Pinpoint the cell where the given text exists, returning its (x, y) midpoint coordinate. 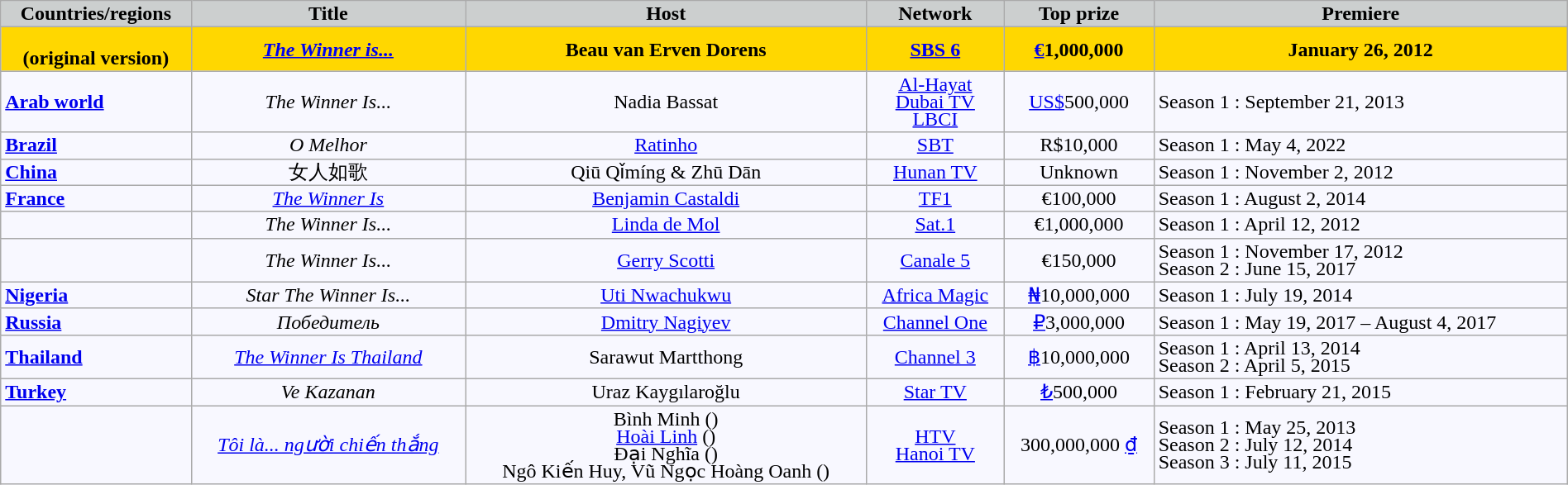
Hunan TV (935, 172)
Title (328, 14)
Host (667, 14)
Premiere (1360, 14)
Uti Nwachukwu (667, 295)
Countries/regions (96, 14)
₦10,000,000 (1078, 295)
Channel 3 (935, 357)
Uraz Kaygılaroğlu (667, 392)
Turkey (96, 392)
Season 1 : November 17, 2012Season 2 : June 15, 2017 (1360, 259)
Africa Magic (935, 295)
Season 1 : May 4, 2022 (1360, 145)
Ve Kazanan (328, 392)
Canale 5 (935, 259)
Season 1 : August 2, 2014 (1360, 198)
Russia (96, 321)
Sat.1 (935, 225)
Season 1 : September 21, 2013 (1360, 102)
The Winner Is (328, 198)
Season 1 : July 19, 2014 (1360, 295)
SBS 6 (935, 50)
Sarawut Martthong (667, 357)
HTV Hanoi TV (935, 445)
Season 1 : February 21, 2015 (1360, 392)
Season 1 : May 25, 2013Season 2 : July 12, 2014Season 3 : July 11, 2015 (1360, 445)
Beau van Erven Dorens (667, 50)
Channel One (935, 321)
Season 1 : April 12, 2012 (1360, 225)
Qiū Qǐmíng & Zhū Dān (667, 172)
฿10,000,000 (1078, 357)
₽3,000,000 (1078, 321)
US$500,000 (1078, 102)
₺500,000 (1078, 392)
TF1 (935, 198)
R$10,000 (1078, 145)
Unknown (1078, 172)
Season 1 : November 2, 2012 (1360, 172)
女人如歌 (328, 172)
Dmitry Nagiyev (667, 321)
The Winner Is Thailand (328, 357)
Season 1 : April 13, 2014Season 2 : April 5, 2015 (1360, 357)
Star The Winner Is... (328, 295)
Nadia Bassat (667, 102)
Linda de Mol (667, 225)
Ratinho (667, 145)
Bình Minh () Hoài Linh () Đại Nghĩa () Ngô Kiến Huy, Vũ Ngọc Hoàng Oanh () (667, 445)
France (96, 198)
China (96, 172)
Benjamin Castaldi (667, 198)
Победитель (328, 321)
The Winner is... (328, 50)
Nigeria (96, 295)
Brazil (96, 145)
(original version) (96, 50)
O Melhor (328, 145)
January 26, 2012 (1360, 50)
Season 1 : May 19, 2017 – August 4, 2017 (1360, 321)
Gerry Scotti (667, 259)
Thailand (96, 357)
SBT (935, 145)
€100,000 (1078, 198)
Top prize (1078, 14)
Arab world (96, 102)
Al-HayatDubai TVLBCI (935, 102)
300,000,000 ₫ (1078, 445)
Tôi là... người chiến thắng (328, 445)
Network (935, 14)
€150,000 (1078, 259)
Star TV (935, 392)
